Return [X, Y] of the center of cell containing provided text 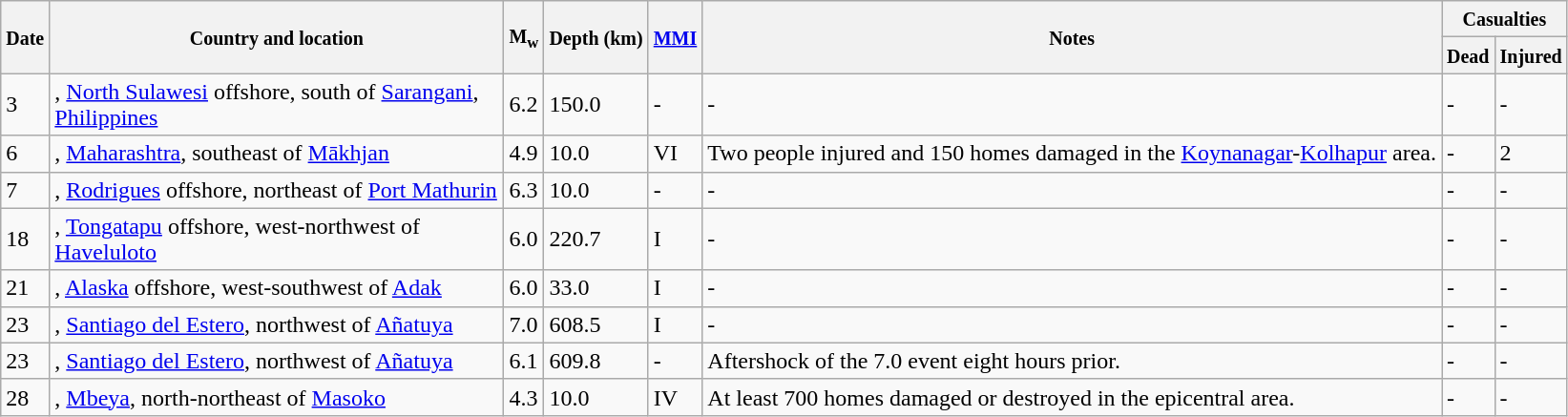
Casualties [1504, 19]
7.0 [524, 324]
Two people injured and 150 homes damaged in the Koynanagar-Kolhapur area. [1073, 154]
Date [25, 37]
Country and location [277, 37]
Notes [1073, 37]
, Rodrigues offshore, northeast of Port Mathurin [277, 190]
Mw [524, 37]
21 [25, 288]
608.5 [596, 324]
220.7 [596, 239]
At least 700 homes damaged or destroyed in the epicentral area. [1073, 397]
28 [25, 397]
, Tongatapu offshore, west-northwest of Haveluloto [277, 239]
6.1 [524, 361]
4.9 [524, 154]
MMI [676, 37]
Dead [1468, 55]
4.3 [524, 397]
6.3 [524, 190]
, North Sulawesi offshore, south of Sarangani, Philippines [277, 105]
, Maharashtra, southeast of Mākhjan [277, 154]
Injured [1531, 55]
18 [25, 239]
6.2 [524, 105]
, Mbeya, north-northeast of Masoko [277, 397]
VI [676, 154]
3 [25, 105]
Depth (km) [596, 37]
6 [25, 154]
IV [676, 397]
Aftershock of the 7.0 event eight hours prior. [1073, 361]
609.8 [596, 361]
7 [25, 190]
2 [1531, 154]
150.0 [596, 105]
, Alaska offshore, west-southwest of Adak [277, 288]
33.0 [596, 288]
